Return [X, Y] of the center of cell containing provided text 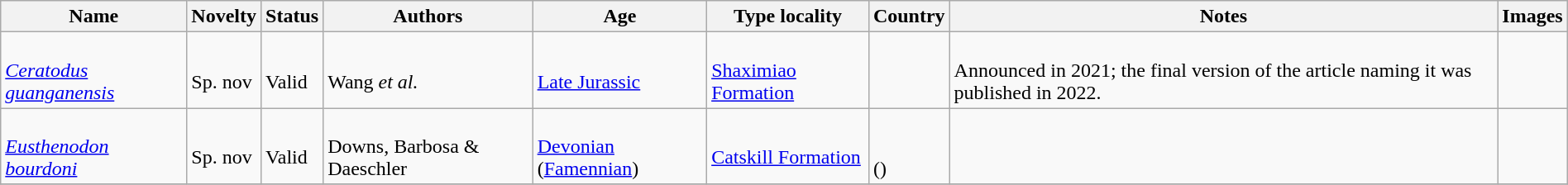
Announced in 2021; the final version of the article naming it was published in 2022. [1224, 70]
Late Jurassic [620, 70]
Notes [1224, 17]
Images [1532, 17]
Eusthenodon bourdoni [94, 146]
Catskill Formation [788, 146]
Downs, Barbosa & Daeschler [428, 146]
Authors [428, 17]
Wang et al. [428, 70]
Type locality [788, 17]
() [909, 146]
Shaximiao Formation [788, 70]
Country [909, 17]
Name [94, 17]
Novelty [224, 17]
Age [620, 17]
Status [293, 17]
Devonian (Famennian) [620, 146]
Ceratodus guanganensis [94, 70]
